Pinpoint the cell where the given text exists, returning its (X, Y) midpoint coordinate. 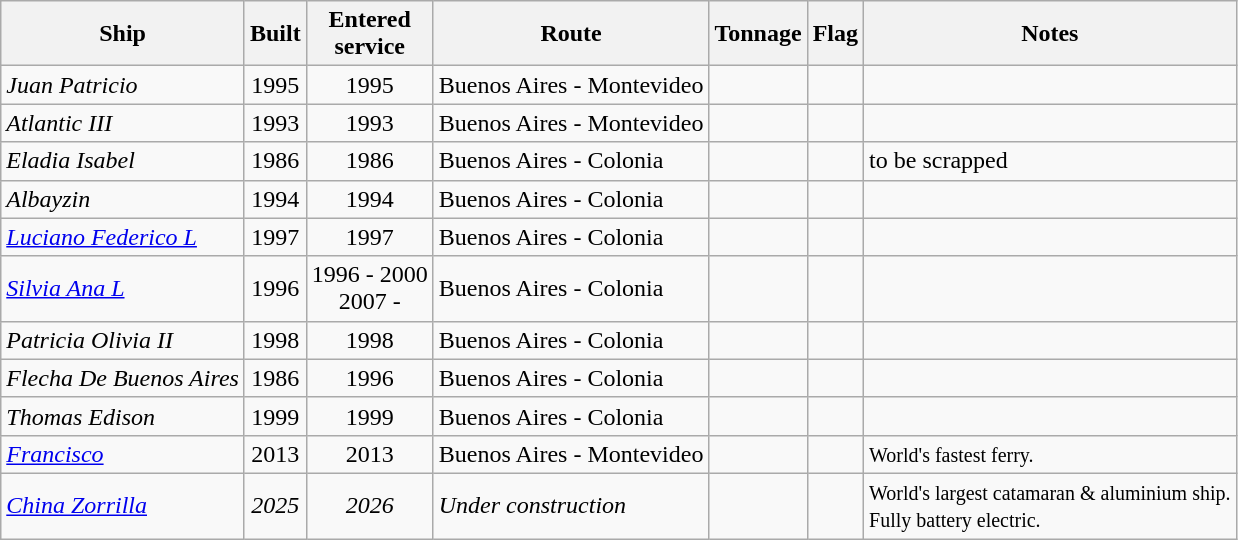
2026 (370, 506)
Luciano Federico L (123, 237)
1996 - 20002007 - (370, 288)
Albayzin (123, 199)
to be scrapped (1050, 161)
Flag (835, 34)
Patricia Olivia II (123, 340)
Eladia Isabel (123, 161)
Built (275, 34)
Notes (1050, 34)
Juan Patricio (123, 85)
Flecha De Buenos Aires (123, 378)
Silvia Ana L (123, 288)
Route (571, 34)
Ship (123, 34)
Tonnage (758, 34)
Francisco (123, 454)
World's fastest ferry. (1050, 454)
Under construction (571, 506)
World's largest catamaran & aluminium ship.Fully battery electric. (1050, 506)
Atlantic III (123, 123)
Thomas Edison (123, 416)
Enteredservice (370, 34)
2025 (275, 506)
China Zorrilla (123, 506)
